Extract the (X, Y) coordinate from the center of the cell holding the provided text.  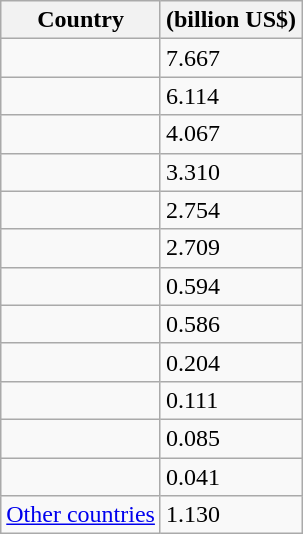
4.067 (230, 134)
0.594 (230, 286)
1.130 (230, 515)
2.709 (230, 248)
2.754 (230, 210)
0.204 (230, 362)
Other countries (81, 515)
0.041 (230, 477)
(billion US$) (230, 20)
Country (81, 20)
0.085 (230, 438)
0.586 (230, 324)
7.667 (230, 58)
0.111 (230, 400)
6.114 (230, 96)
3.310 (230, 172)
